Scan for the cell matching the given text and deliver its [X, Y] coordinate at center. 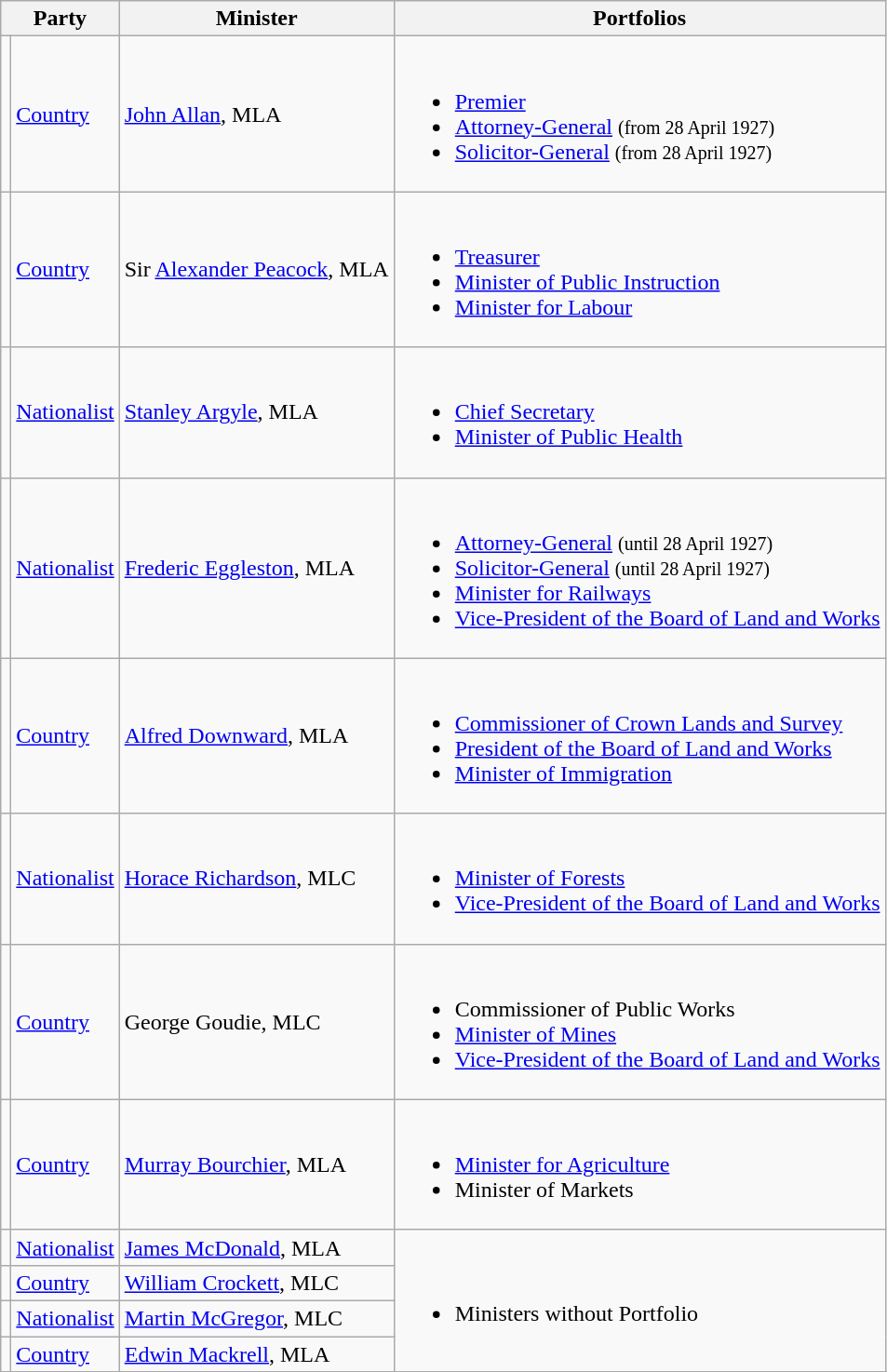
Attorney-General (until 28 April 1927)Solicitor-General (until 28 April 1927)Minister for RailwaysVice-President of the Board of Land and Works [639, 568]
Martin McGregor, MLC [257, 1318]
Minister for AgricultureMinister of Markets [639, 1164]
Minister [257, 19]
Murray Bourchier, MLA [257, 1164]
Portfolios [639, 19]
James McDonald, MLA [257, 1247]
William Crockett, MLC [257, 1283]
Stanley Argyle, MLA [257, 412]
Sir Alexander Peacock, MLA [257, 270]
Ministers without Portfolio [639, 1300]
Alfred Downward, MLA [257, 735]
Frederic Eggleston, MLA [257, 568]
PremierAttorney-General (from 28 April 1927)Solicitor-General (from 28 April 1927) [639, 114]
Chief SecretaryMinister of Public Health [639, 412]
Minister of ForestsVice-President of the Board of Land and Works [639, 879]
Commissioner of Crown Lands and SurveyPresident of the Board of Land and WorksMinister of Immigration [639, 735]
Edwin Mackrell, MLA [257, 1354]
Horace Richardson, MLC [257, 879]
Party [60, 19]
TreasurerMinister of Public InstructionMinister for Labour [639, 270]
John Allan, MLA [257, 114]
George Goudie, MLC [257, 1022]
Commissioner of Public WorksMinister of MinesVice-President of the Board of Land and Works [639, 1022]
